Return the (X, Y) coordinate for the center point of the cell that contains the specified text.  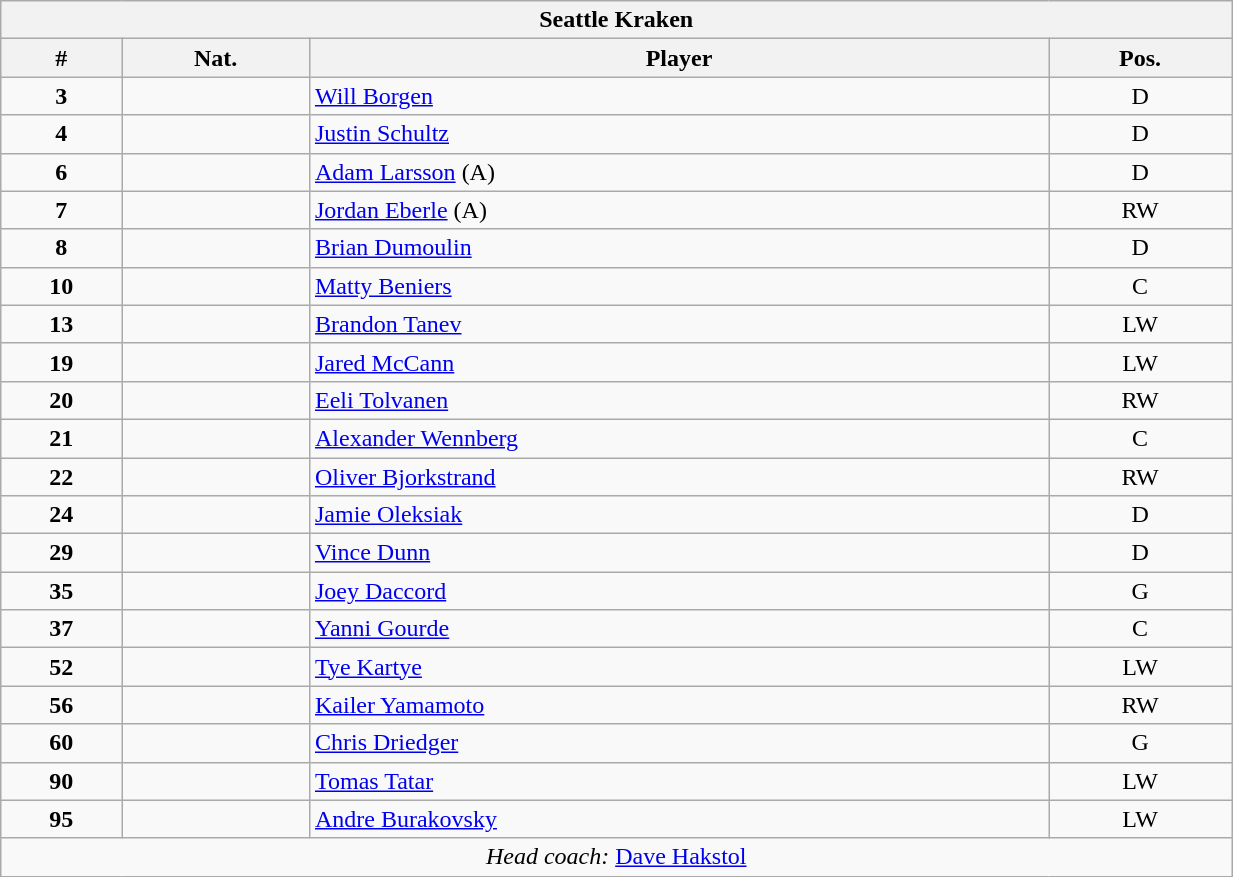
Eeli Tolvanen (678, 400)
Jamie Oleksiak (678, 515)
Adam Larsson (A) (678, 172)
Brian Dumoulin (678, 248)
22 (62, 477)
Jared McCann (678, 362)
Justin Schultz (678, 134)
20 (62, 400)
8 (62, 248)
Nat. (216, 58)
Tye Kartye (678, 667)
Tomas Tatar (678, 781)
37 (62, 629)
3 (62, 96)
# (62, 58)
Matty Beniers (678, 286)
90 (62, 781)
Kailer Yamamoto (678, 705)
Pos. (1140, 58)
Brandon Tanev (678, 324)
Chris Driedger (678, 743)
24 (62, 515)
6 (62, 172)
35 (62, 591)
Vince Dunn (678, 553)
Alexander Wennberg (678, 438)
Jordan Eberle (A) (678, 210)
21 (62, 438)
95 (62, 819)
13 (62, 324)
Joey Daccord (678, 591)
29 (62, 553)
Will Borgen (678, 96)
60 (62, 743)
Andre Burakovsky (678, 819)
52 (62, 667)
Player (678, 58)
Oliver Bjorkstrand (678, 477)
56 (62, 705)
Yanni Gourde (678, 629)
Seattle Kraken (616, 20)
7 (62, 210)
Head coach: Dave Hakstol (616, 857)
4 (62, 134)
19 (62, 362)
10 (62, 286)
